Output the [X, Y] coordinate of the center of the cell containing the given text.  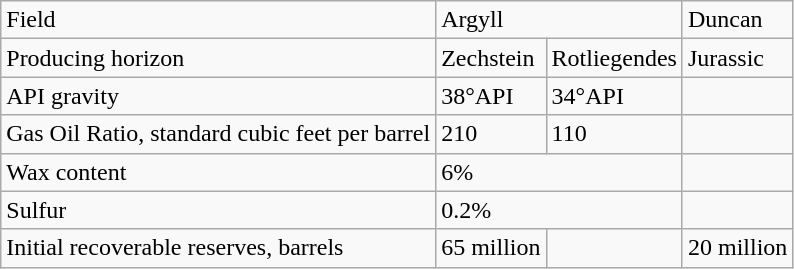
API gravity [218, 96]
Initial recoverable reserves, barrels [218, 248]
34°API [614, 96]
Rotliegendes [614, 58]
Sulfur [218, 210]
Producing horizon [218, 58]
110 [614, 134]
Field [218, 20]
65 million [491, 248]
Zechstein [491, 58]
38°API [491, 96]
Wax content [218, 172]
20 million [737, 248]
6% [560, 172]
Duncan [737, 20]
0.2% [560, 210]
210 [491, 134]
Argyll [560, 20]
Gas Oil Ratio, standard cubic feet per barrel [218, 134]
Jurassic [737, 58]
